For the text-containing cell, return its midpoint in (X, Y) coordinate format. 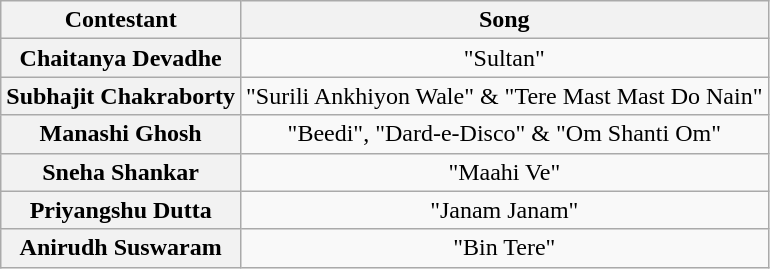
"Sultan" (504, 58)
Contestant (121, 20)
Song (504, 20)
Anirudh Suswaram (121, 248)
"Beedi", "Dard-e-Disco" & "Om Shanti Om" (504, 134)
"Maahi Ve" (504, 172)
"Janam Janam" (504, 210)
Subhajit Chakraborty (121, 96)
"Surili Ankhiyon Wale" & "Tere Mast Mast Do Nain" (504, 96)
Priyangshu Dutta (121, 210)
Manashi Ghosh (121, 134)
"Bin Tere" (504, 248)
Chaitanya Devadhe (121, 58)
Sneha Shankar (121, 172)
